Search for the cell housing the specified text and yield its (x, y) center coordinate. 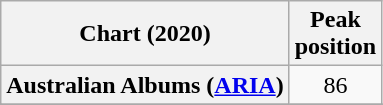
Peakposition (335, 34)
86 (335, 85)
Australian Albums (ARIA) (145, 85)
Chart (2020) (145, 34)
